Output the [x, y] coordinate of the center of the cell containing the given text.  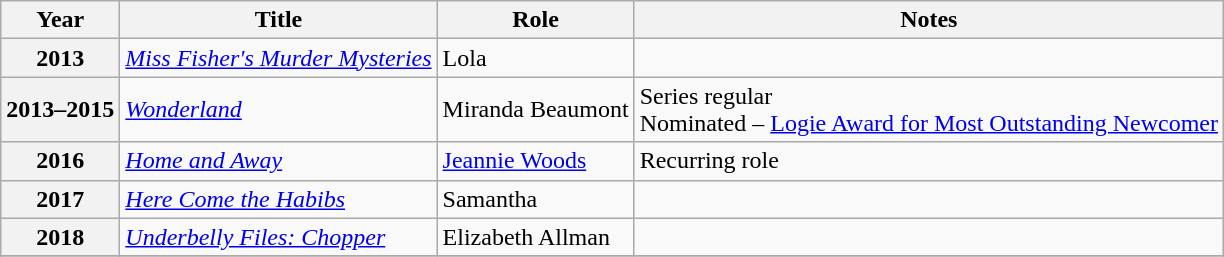
Miss Fisher's Murder Mysteries [278, 58]
Underbelly Files: Chopper [278, 237]
Home and Away [278, 161]
Samantha [536, 199]
2018 [60, 237]
Series regularNominated – Logie Award for Most Outstanding Newcomer [928, 110]
Elizabeth Allman [536, 237]
Recurring role [928, 161]
Wonderland [278, 110]
Role [536, 20]
Lola [536, 58]
Notes [928, 20]
2013–2015 [60, 110]
Miranda Beaumont [536, 110]
Here Come the Habibs [278, 199]
Title [278, 20]
Year [60, 20]
Jeannie Woods [536, 161]
2017 [60, 199]
2016 [60, 161]
2013 [60, 58]
